For the text-containing cell, return its midpoint in [x, y] coordinate format. 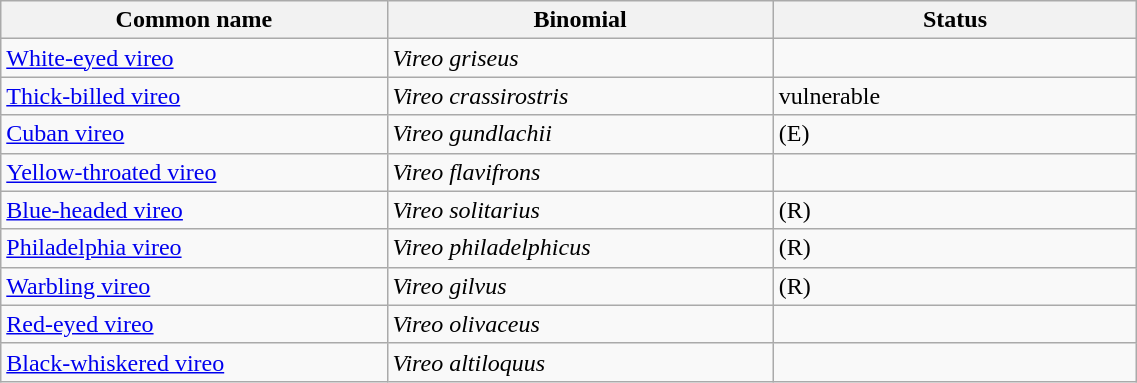
White-eyed vireo [194, 58]
Warbling vireo [194, 286]
(E) [955, 134]
Vireo olivaceus [580, 324]
Thick-billed vireo [194, 96]
Black-whiskered vireo [194, 362]
Vireo crassirostris [580, 96]
Cuban vireo [194, 134]
Vireo philadelphicus [580, 248]
Philadelphia vireo [194, 248]
Yellow-throated vireo [194, 172]
Vireo griseus [580, 58]
Common name [194, 20]
Blue-headed vireo [194, 210]
Vireo gilvus [580, 286]
Red-eyed vireo [194, 324]
Binomial [580, 20]
Vireo altiloquus [580, 362]
Status [955, 20]
Vireo solitarius [580, 210]
Vireo flavifrons [580, 172]
vulnerable [955, 96]
Vireo gundlachii [580, 134]
